Identify which cell holds the provided text, then report its (x, y) central coordinate. 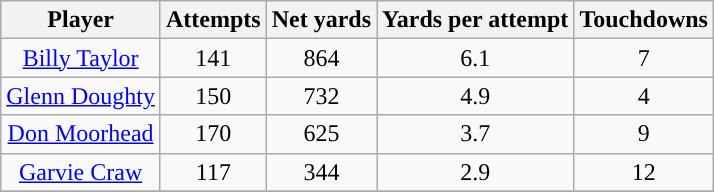
4.9 (476, 96)
864 (321, 58)
9 (644, 134)
Billy Taylor (81, 58)
2.9 (476, 172)
Player (81, 20)
6.1 (476, 58)
3.7 (476, 134)
4 (644, 96)
Touchdowns (644, 20)
Garvie Craw (81, 172)
Attempts (213, 20)
Glenn Doughty (81, 96)
150 (213, 96)
Net yards (321, 20)
Don Moorhead (81, 134)
625 (321, 134)
732 (321, 96)
141 (213, 58)
344 (321, 172)
117 (213, 172)
7 (644, 58)
12 (644, 172)
Yards per attempt (476, 20)
170 (213, 134)
